Detect which cell encompasses the target text, then output its [x, y] center coordinate. 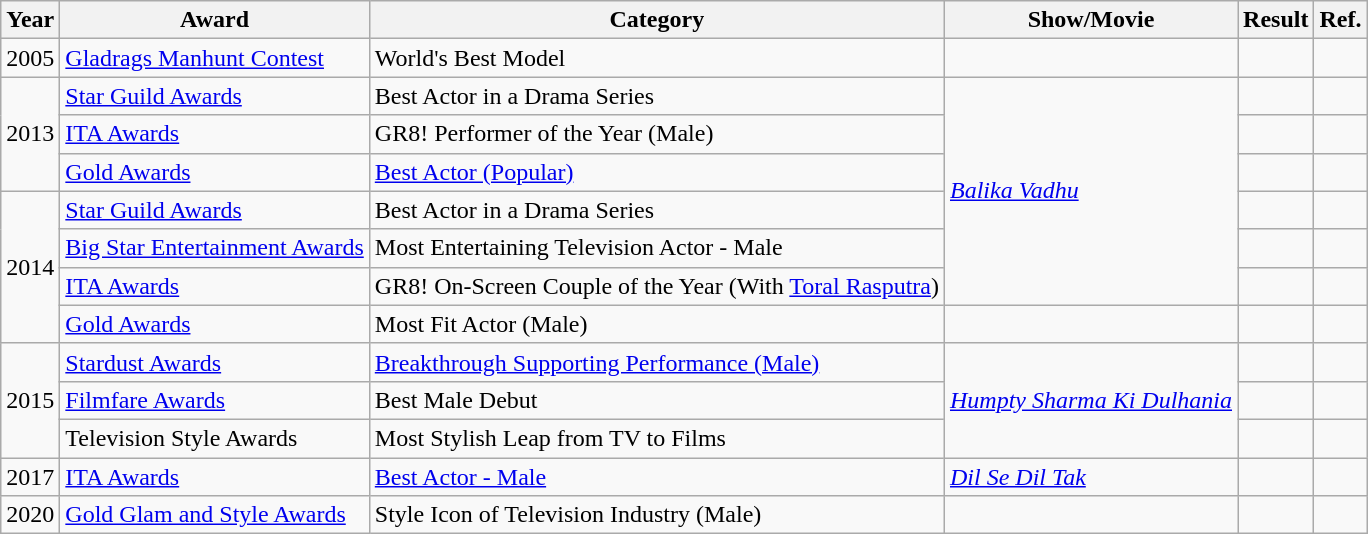
Most Fit Actor (Male) [656, 324]
Television Style Awards [214, 438]
Best Actor - Male [656, 477]
Stardust Awards [214, 362]
Gold Glam and Style Awards [214, 515]
Result [1276, 20]
Award [214, 20]
GR8! Performer of the Year (Male) [656, 134]
2020 [30, 515]
Show/Movie [1090, 20]
Big Star Entertainment Awards [214, 248]
Category [656, 20]
GR8! On-Screen Couple of the Year (With Toral Rasputra) [656, 286]
World's Best Model [656, 58]
Filmfare Awards [214, 400]
2015 [30, 400]
2014 [30, 267]
Best Actor (Popular) [656, 172]
Gladrags Manhunt Contest [214, 58]
2017 [30, 477]
Ref. [1340, 20]
Year [30, 20]
Best Male Debut [656, 400]
Most Stylish Leap from TV to Films [656, 438]
2013 [30, 134]
Breakthrough Supporting Performance (Male) [656, 362]
2005 [30, 58]
Most Entertaining Television Actor - Male [656, 248]
Humpty Sharma Ki Dulhania [1090, 400]
Style Icon of Television Industry (Male) [656, 515]
Balika Vadhu [1090, 191]
Dil Se Dil Tak [1090, 477]
